Extract the [X, Y] coordinate from the center of the cell holding the provided text.  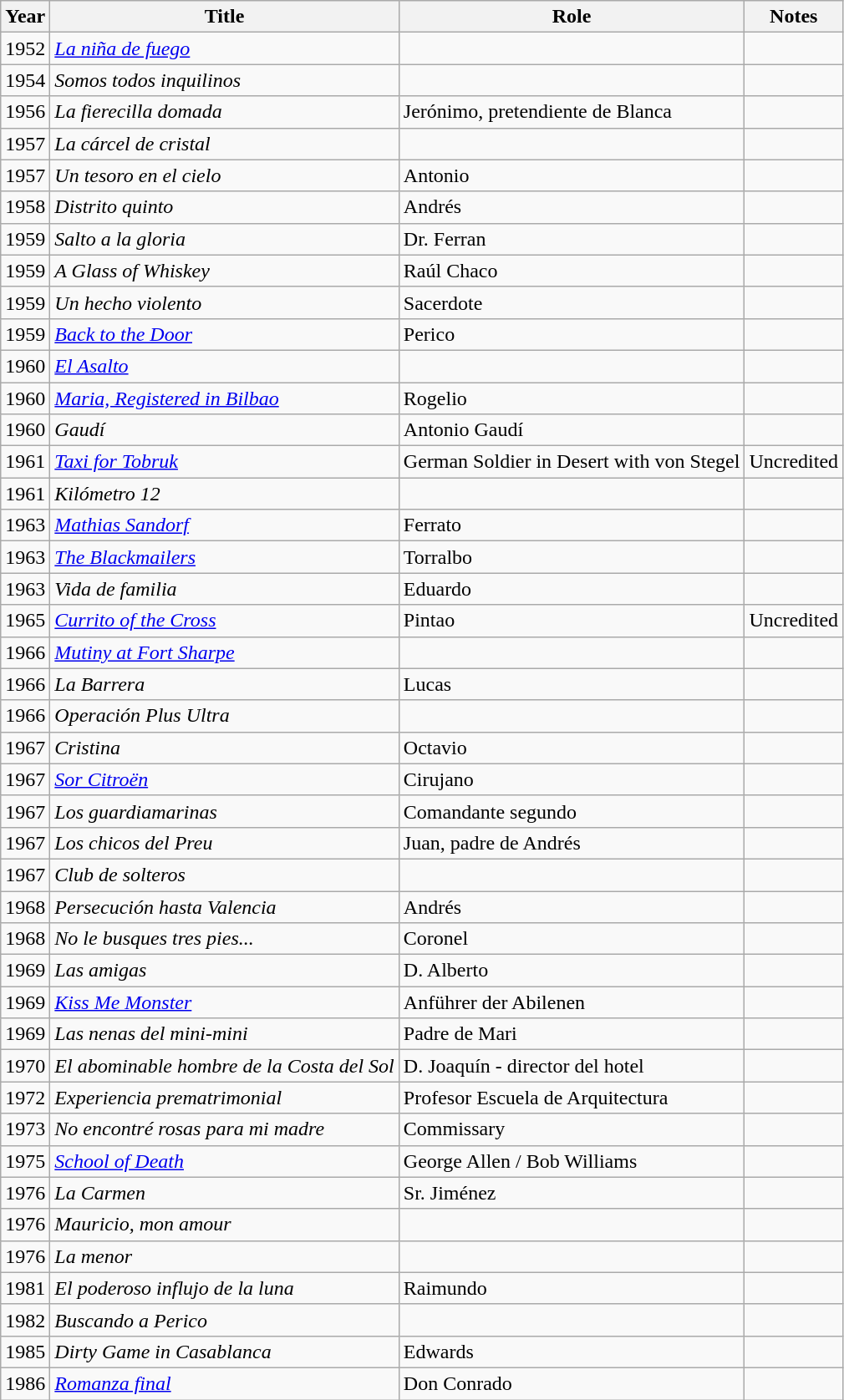
La Carmen [224, 1193]
Persecución hasta Valencia [224, 906]
1972 [25, 1098]
Antonio [572, 175]
Profesor Escuela de Arquitectura [572, 1098]
Lucas [572, 684]
Dirty Game in Casablanca [224, 1352]
Salto a la gloria [224, 239]
Sacerdote [572, 302]
Experiencia prematrimonial [224, 1098]
Year [25, 17]
No le busques tres pies... [224, 939]
Commissary [572, 1129]
School of Death [224, 1161]
Operación Plus Ultra [224, 716]
1970 [25, 1066]
El poderoso influjo de la luna [224, 1288]
D. Alberto [572, 971]
Pintao [572, 621]
Vida de familia [224, 589]
Edwards [572, 1352]
Sr. Jiménez [572, 1193]
El Asalto [224, 366]
La menor [224, 1256]
Las nenas del mini-mini [224, 1034]
1952 [25, 48]
Coronel [572, 939]
1975 [25, 1161]
Las amigas [224, 971]
Dr. Ferran [572, 239]
Eduardo [572, 589]
Buscando a Perico [224, 1320]
Mauricio, mon amour [224, 1225]
Kiss Me Monster [224, 1002]
The Blackmailers [224, 557]
Club de solteros [224, 875]
Currito of the Cross [224, 621]
Perico [572, 334]
Gaudí [224, 430]
Romanza final [224, 1383]
Raimundo [572, 1288]
Ferrato [572, 525]
Padre de Mari [572, 1034]
1965 [25, 621]
1985 [25, 1352]
Title [224, 17]
German Soldier in Desert with von Stegel [572, 462]
Back to the Door [224, 334]
1956 [25, 112]
Rogelio [572, 398]
1958 [25, 207]
Notes [794, 17]
Los guardiamarinas [224, 811]
1986 [25, 1383]
La cárcel de cristal [224, 144]
Antonio Gaudí [572, 430]
Anführer der Abilenen [572, 1002]
A Glass of Whiskey [224, 271]
1981 [25, 1288]
La niña de fuego [224, 48]
Juan, padre de Andrés [572, 843]
El abominable hombre de la Costa del Sol [224, 1066]
Taxi for Tobruk [224, 462]
Comandante segundo [572, 811]
No encontré rosas para mi madre [224, 1129]
Don Conrado [572, 1383]
1973 [25, 1129]
Un tesoro en el cielo [224, 175]
Sor Citroën [224, 779]
D. Joaquín - director del hotel [572, 1066]
Mutiny at Fort Sharpe [224, 652]
Mathias Sandorf [224, 525]
Cristina [224, 748]
Cirujano [572, 779]
Un hecho violento [224, 302]
Raúl Chaco [572, 271]
La fierecilla domada [224, 112]
Role [572, 17]
Kilómetro 12 [224, 494]
Maria, Registered in Bilbao [224, 398]
Los chicos del Preu [224, 843]
Jerónimo, pretendiente de Blanca [572, 112]
1982 [25, 1320]
La Barrera [224, 684]
Distrito quinto [224, 207]
Somos todos inquilinos [224, 80]
George Allen / Bob Williams [572, 1161]
1954 [25, 80]
Octavio [572, 748]
Torralbo [572, 557]
